Find where the given text appears and provide that cell's center as [x, y] coordinate. 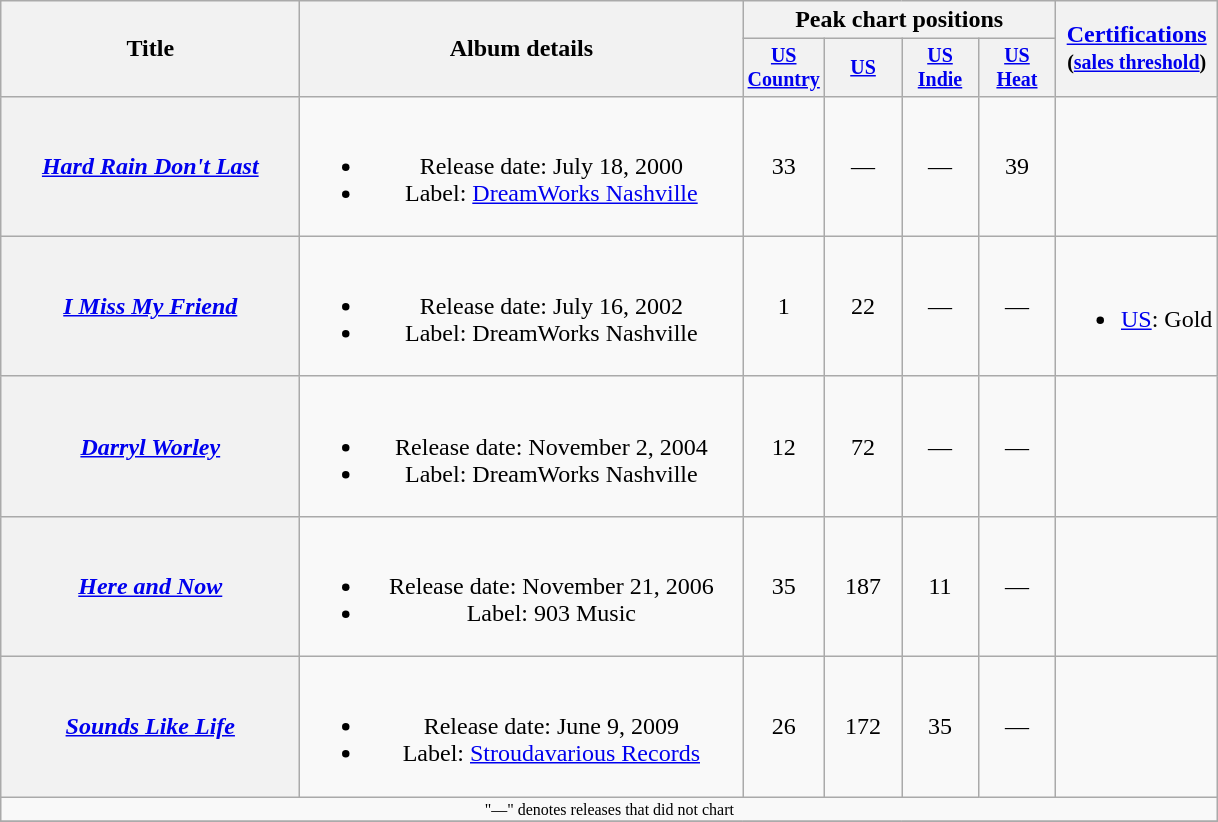
22 [864, 306]
1 [784, 306]
US Country [784, 68]
USIndie [940, 68]
72 [864, 446]
US: Gold [1136, 306]
187 [864, 586]
USHeat [1016, 68]
11 [940, 586]
Release date: November 21, 2006Label: 903 Music [522, 586]
Release date: June 9, 2009Label: Stroudavarious Records [522, 727]
Sounds Like Life [150, 727]
172 [864, 727]
Title [150, 49]
I Miss My Friend [150, 306]
Release date: July 16, 2002Label: DreamWorks Nashville [522, 306]
Release date: July 18, 2000Label: DreamWorks Nashville [522, 166]
Album details [522, 49]
Hard Rain Don't Last [150, 166]
Here and Now [150, 586]
26 [784, 727]
39 [1016, 166]
US [864, 68]
Peak chart positions [900, 20]
"—" denotes releases that did not chart [610, 809]
33 [784, 166]
Certifications(sales threshold) [1136, 49]
12 [784, 446]
Darryl Worley [150, 446]
Release date: November 2, 2004Label: DreamWorks Nashville [522, 446]
